From the cell containing the given text, extract its center point as (X, Y) coordinate. 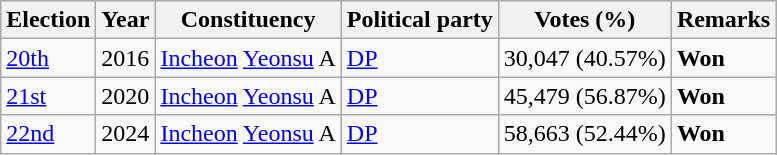
58,663 (52.44%) (584, 134)
Year (126, 20)
2016 (126, 58)
21st (48, 96)
Votes (%) (584, 20)
22nd (48, 134)
2020 (126, 96)
2024 (126, 134)
Remarks (723, 20)
30,047 (40.57%) (584, 58)
Constituency (248, 20)
Election (48, 20)
45,479 (56.87%) (584, 96)
20th (48, 58)
Political party (420, 20)
